Output the [x, y] coordinate of the center of the cell containing the given text.  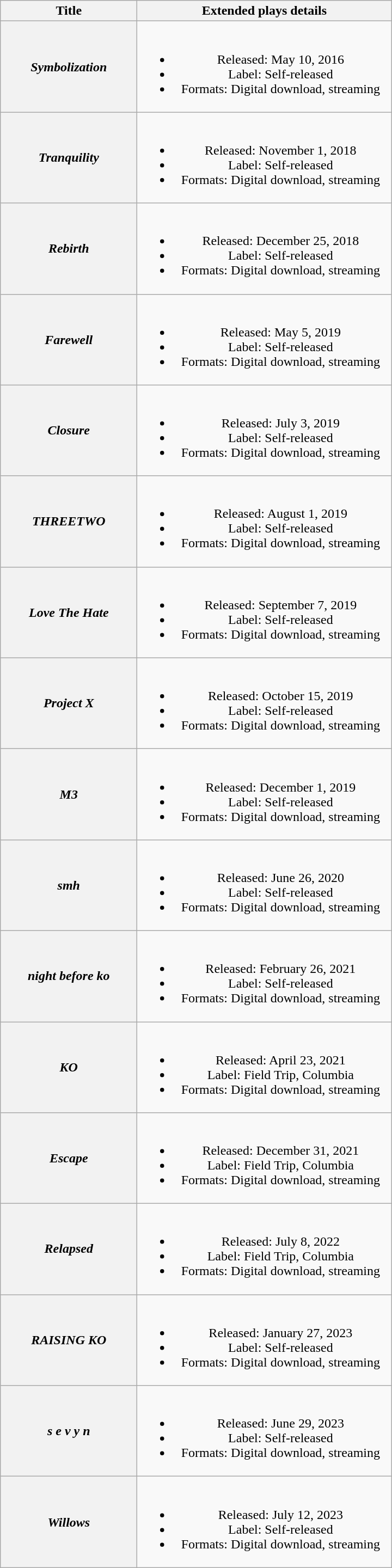
KO [69, 1067]
Love The Hate [69, 612]
Extended plays details [265, 11]
Escape [69, 1159]
Closure [69, 430]
M3 [69, 794]
Willows [69, 1522]
Released: July 3, 2019Label: Self-releasedFormats: Digital download, streaming [265, 430]
Released: April 23, 2021Label: Field Trip, ColumbiaFormats: Digital download, streaming [265, 1067]
Released: June 29, 2023Label: Self-releasedFormats: Digital download, streaming [265, 1431]
Released: December 1, 2019Label: Self-releasedFormats: Digital download, streaming [265, 794]
Released: July 8, 2022Label: Field Trip, ColumbiaFormats: Digital download, streaming [265, 1249]
Farewell [69, 340]
Released: November 1, 2018Label: Self-releasedFormats: Digital download, streaming [265, 158]
smh [69, 885]
RAISING KO [69, 1340]
THREETWO [69, 522]
Released: December 25, 2018Label: Self-releasedFormats: Digital download, streaming [265, 248]
Released: June 26, 2020Label: Self-releasedFormats: Digital download, streaming [265, 885]
Released: February 26, 2021Label: Self-releasedFormats: Digital download, streaming [265, 976]
Released: January 27, 2023Label: Self-releasedFormats: Digital download, streaming [265, 1340]
Released: December 31, 2021Label: Field Trip, ColumbiaFormats: Digital download, streaming [265, 1159]
Title [69, 11]
night before ko [69, 976]
Released: October 15, 2019Label: Self-releasedFormats: Digital download, streaming [265, 703]
Relapsed [69, 1249]
Rebirth [69, 248]
Tranquility [69, 158]
Released: July 12, 2023Label: Self-releasedFormats: Digital download, streaming [265, 1522]
s e v y n [69, 1431]
Project X [69, 703]
Released: May 10, 2016Label: Self-releasedFormats: Digital download, streaming [265, 66]
Released: September 7, 2019Label: Self-releasedFormats: Digital download, streaming [265, 612]
Released: August 1, 2019Label: Self-releasedFormats: Digital download, streaming [265, 522]
Released: May 5, 2019Label: Self-releasedFormats: Digital download, streaming [265, 340]
Symbolization [69, 66]
